Scan for the cell matching the given text and deliver its [X, Y] coordinate at center. 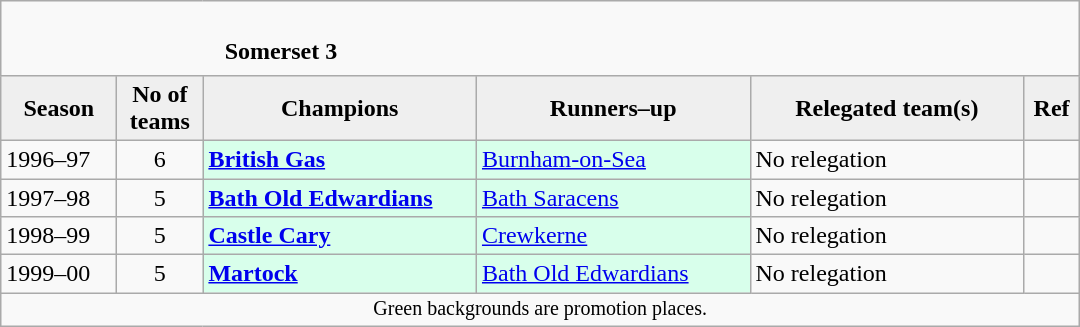
1996–97 [59, 159]
Burnham-on-Sea [613, 159]
Champions [340, 108]
Bath Saracens [613, 197]
Runners–up [613, 108]
6 [160, 159]
Green backgrounds are promotion places. [540, 310]
Crewkerne [613, 236]
1999–00 [59, 274]
Relegated team(s) [887, 108]
Ref [1052, 108]
Season [59, 108]
Martock [340, 274]
No of teams [160, 108]
Castle Cary [340, 236]
1998–99 [59, 236]
1997–98 [59, 197]
British Gas [340, 159]
